Scan for the cell matching the given text and deliver its [x, y] coordinate at center. 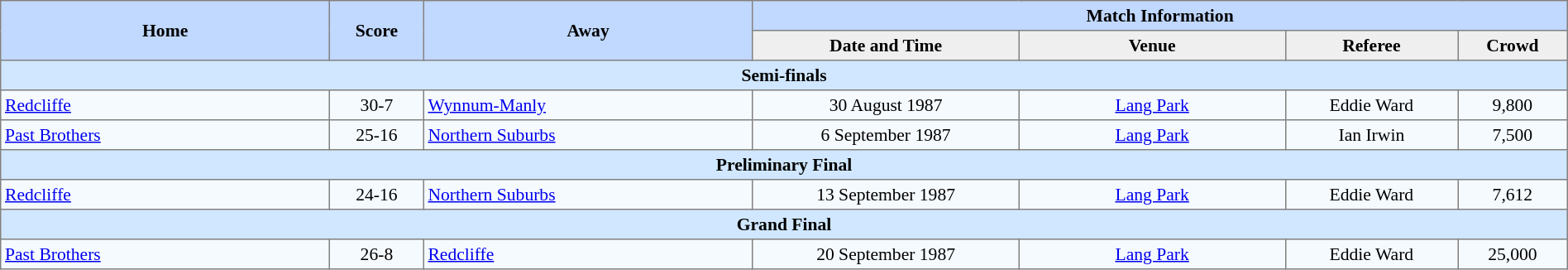
7,612 [1513, 195]
26-8 [377, 254]
Venue [1152, 46]
30-7 [377, 105]
Date and Time [886, 46]
Grand Final [784, 224]
Ian Irwin [1371, 135]
Referee [1371, 46]
Crowd [1513, 46]
Preliminary Final [784, 165]
9,800 [1513, 105]
Score [377, 31]
13 September 1987 [886, 195]
Wynnum-Manly [588, 105]
7,500 [1513, 135]
30 August 1987 [886, 105]
25,000 [1513, 254]
Home [165, 31]
25-16 [377, 135]
20 September 1987 [886, 254]
Match Information [1159, 16]
24-16 [377, 195]
Semi-finals [784, 75]
Away [588, 31]
6 September 1987 [886, 135]
